For the text-containing cell, return its midpoint in [X, Y] coordinate format. 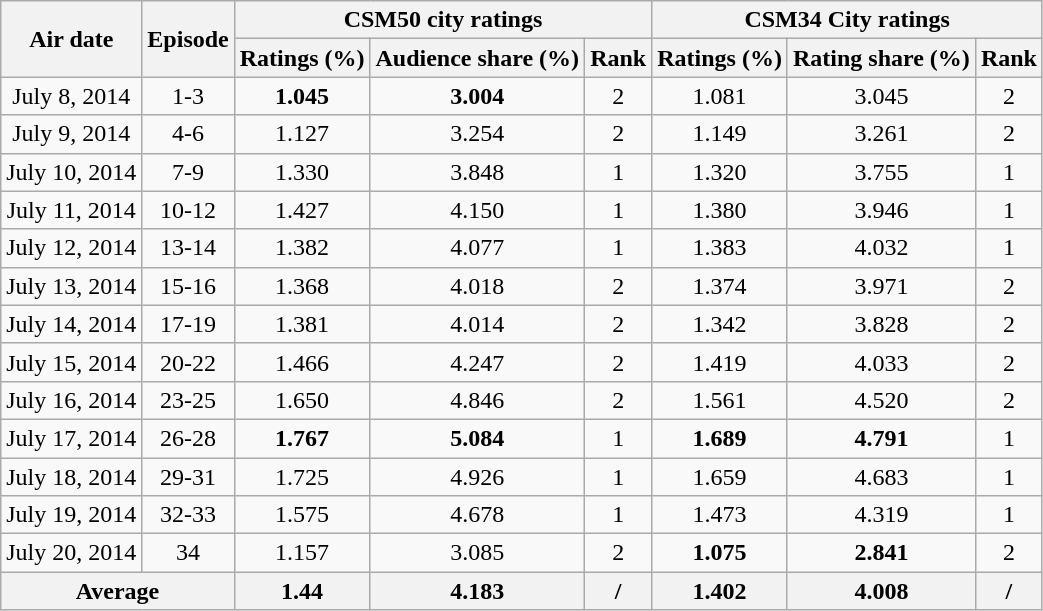
Air date [72, 39]
July 18, 2014 [72, 477]
1.466 [302, 362]
1.075 [720, 553]
4.150 [478, 210]
1.081 [720, 96]
1.575 [302, 515]
1.368 [302, 286]
23-25 [188, 400]
Average [118, 591]
3.254 [478, 134]
34 [188, 553]
4.018 [478, 286]
1.659 [720, 477]
3.971 [881, 286]
15-16 [188, 286]
4.683 [881, 477]
5.084 [478, 438]
July 8, 2014 [72, 96]
29-31 [188, 477]
20-22 [188, 362]
3.004 [478, 96]
July 14, 2014 [72, 324]
4.077 [478, 248]
Rating share (%) [881, 58]
3.045 [881, 96]
Episode [188, 39]
1.725 [302, 477]
10-12 [188, 210]
4.926 [478, 477]
4.032 [881, 248]
2.841 [881, 553]
1.157 [302, 553]
1.149 [720, 134]
1.330 [302, 172]
1.382 [302, 248]
3.755 [881, 172]
4.319 [881, 515]
3.261 [881, 134]
1.427 [302, 210]
1.381 [302, 324]
Audience share (%) [478, 58]
1.127 [302, 134]
26-28 [188, 438]
July 9, 2014 [72, 134]
3.848 [478, 172]
July 12, 2014 [72, 248]
July 11, 2014 [72, 210]
1.473 [720, 515]
July 13, 2014 [72, 286]
4.033 [881, 362]
32-33 [188, 515]
17-19 [188, 324]
4.183 [478, 591]
1.402 [720, 591]
13-14 [188, 248]
1.320 [720, 172]
3.946 [881, 210]
4.520 [881, 400]
4.247 [478, 362]
3.085 [478, 553]
1.561 [720, 400]
1.44 [302, 591]
7-9 [188, 172]
July 10, 2014 [72, 172]
1.419 [720, 362]
July 19, 2014 [72, 515]
1.650 [302, 400]
CSM34 City ratings [848, 20]
1.342 [720, 324]
1.045 [302, 96]
4.678 [478, 515]
3.828 [881, 324]
1.383 [720, 248]
4.014 [478, 324]
July 15, 2014 [72, 362]
July 16, 2014 [72, 400]
1.374 [720, 286]
4.791 [881, 438]
4.846 [478, 400]
1.380 [720, 210]
4.008 [881, 591]
1.689 [720, 438]
July 20, 2014 [72, 553]
4-6 [188, 134]
1.767 [302, 438]
1-3 [188, 96]
July 17, 2014 [72, 438]
CSM50 city ratings [442, 20]
